Search for the cell housing the specified text and yield its [X, Y] center coordinate. 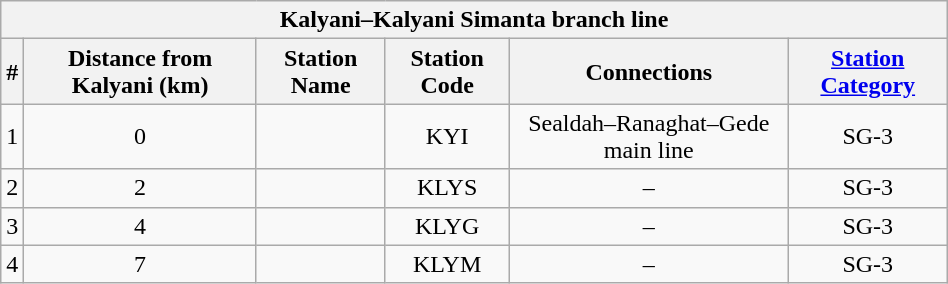
0 [140, 136]
7 [140, 264]
1 [12, 136]
Distance from Kalyani (km) [140, 72]
KLYG [447, 226]
Station Category [868, 72]
3 [12, 226]
KYI [447, 136]
KLYS [447, 188]
KLYM [447, 264]
Station Code [447, 72]
Kalyani–Kalyani Simanta branch line [474, 20]
# [12, 72]
Sealdah–Ranaghat–Gede main line [648, 136]
Station Name [320, 72]
Connections [648, 72]
